Return (X, Y) of the center of cell containing provided text 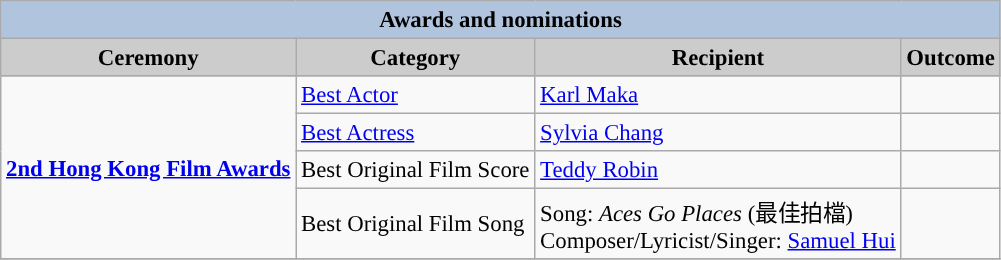
Best Original Film Song (416, 224)
Karl Maka (718, 95)
Teddy Robin (718, 170)
Category (416, 58)
Outcome (950, 58)
Best Actress (416, 133)
Best Original Film Score (416, 170)
Song: Aces Go Places (最佳拍檔)Composer/Lyricist/Singer: Samuel Hui (718, 224)
Awards and nominations (500, 20)
Sylvia Chang (718, 133)
Ceremony (148, 58)
Best Actor (416, 95)
2nd Hong Kong Film Awards (148, 168)
Recipient (718, 58)
